Determine the [x, y] coordinate at the center of the cell enclosing the given text.  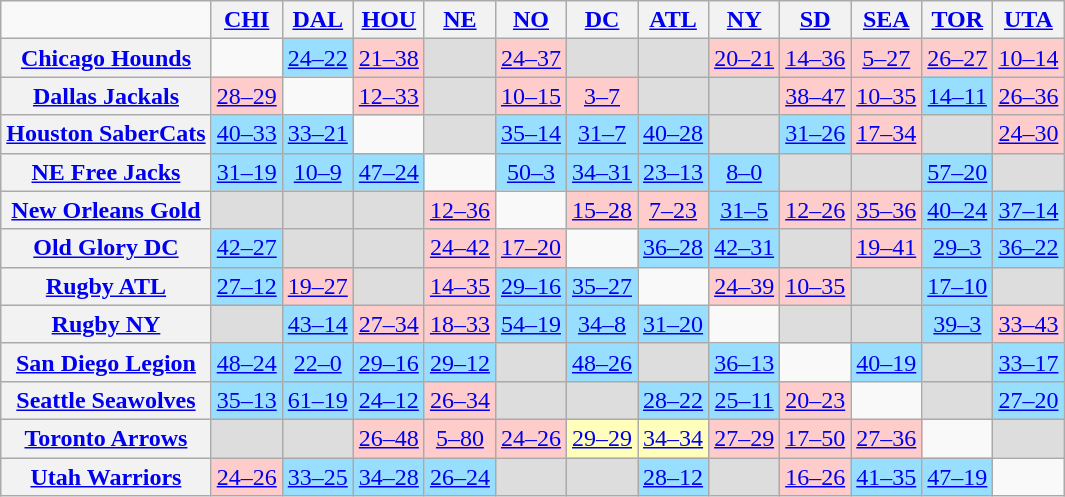
24–30 [1028, 134]
17–50 [816, 438]
34–34 [674, 438]
24–39 [744, 286]
20–23 [816, 400]
12–36 [460, 210]
43–14 [318, 324]
28–12 [674, 477]
34–8 [602, 324]
5–80 [460, 438]
Dallas Jackals [106, 96]
19–41 [886, 248]
10–9 [318, 172]
Rugby ATL [106, 286]
17–10 [958, 286]
HOU [388, 20]
22–0 [318, 362]
35–36 [886, 210]
7–23 [674, 210]
31–7 [602, 134]
ATL [674, 20]
36–22 [1028, 248]
26–27 [958, 58]
47–19 [958, 477]
48–24 [246, 362]
3–7 [602, 96]
Houston SaberCats [106, 134]
27–29 [744, 438]
35–13 [246, 400]
27–12 [246, 286]
54–19 [530, 324]
31–5 [744, 210]
8–0 [744, 172]
29–3 [958, 248]
10–15 [530, 96]
15–28 [602, 210]
TOR [958, 20]
26–36 [1028, 96]
Chicago Hounds [106, 58]
23–13 [674, 172]
50–3 [530, 172]
57–20 [958, 172]
12–26 [816, 210]
27–34 [388, 324]
29–12 [460, 362]
NO [530, 20]
38–47 [816, 96]
40–28 [674, 134]
48–26 [602, 362]
16–26 [816, 477]
39–3 [958, 324]
DC [602, 20]
NY [744, 20]
35–14 [530, 134]
12–33 [388, 96]
21–38 [388, 58]
28–29 [246, 96]
27–20 [1028, 400]
14–11 [958, 96]
26–24 [460, 477]
40–24 [958, 210]
37–14 [1028, 210]
NE [460, 20]
New Orleans Gold [106, 210]
Toronto Arrows [106, 438]
26–48 [388, 438]
DAL [318, 20]
40–33 [246, 134]
20–21 [744, 58]
Rugby NY [106, 324]
24–37 [530, 58]
SEA [886, 20]
24–22 [318, 58]
47–24 [388, 172]
33–21 [318, 134]
29–29 [602, 438]
42–27 [246, 248]
17–20 [530, 248]
31–20 [674, 324]
31–26 [816, 134]
42–31 [744, 248]
36–13 [744, 362]
14–36 [816, 58]
61–19 [318, 400]
33–25 [318, 477]
NE Free Jacks [106, 172]
Seattle Seawolves [106, 400]
40–19 [886, 362]
SD [816, 20]
5–27 [886, 58]
33–43 [1028, 324]
31–19 [246, 172]
14–35 [460, 286]
Utah Warriors [106, 477]
10–14 [1028, 58]
25–11 [744, 400]
CHI [246, 20]
17–34 [886, 134]
34–31 [602, 172]
24–12 [388, 400]
33–17 [1028, 362]
28–22 [674, 400]
Old Glory DC [106, 248]
41–35 [886, 477]
San Diego Legion [106, 362]
18–33 [460, 324]
36–28 [674, 248]
27–36 [886, 438]
35–27 [602, 286]
34–28 [388, 477]
26–34 [460, 400]
19–27 [318, 286]
UTA [1028, 20]
24–42 [460, 248]
